Identify which cell holds the provided text, then report its [x, y] central coordinate. 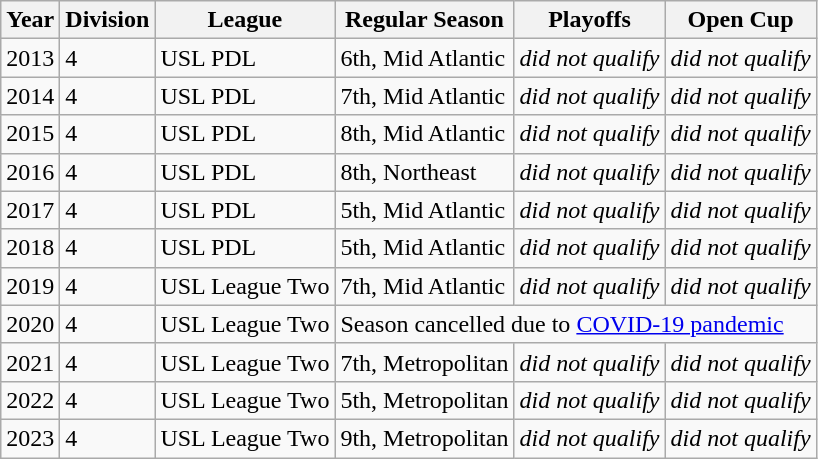
Open Cup [740, 20]
2022 [30, 400]
2018 [30, 248]
2013 [30, 58]
2015 [30, 134]
2020 [30, 324]
9th, Metropolitan [424, 438]
League [245, 20]
2016 [30, 172]
2019 [30, 286]
5th, Metropolitan [424, 400]
8th, Mid Atlantic [424, 134]
Season cancelled due to COVID-19 pandemic [576, 324]
7th, Metropolitan [424, 362]
2014 [30, 96]
8th, Northeast [424, 172]
2021 [30, 362]
2023 [30, 438]
2017 [30, 210]
Regular Season [424, 20]
Playoffs [590, 20]
Division [108, 20]
6th, Mid Atlantic [424, 58]
Year [30, 20]
